Search for the cell housing the specified text and yield its [X, Y] center coordinate. 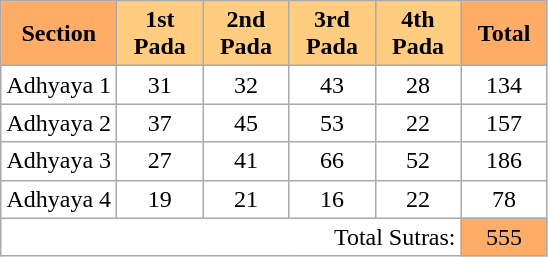
Total [504, 34]
19 [160, 199]
37 [160, 123]
32 [246, 85]
1st Pada [160, 34]
43 [332, 85]
28 [418, 85]
16 [332, 199]
53 [332, 123]
4th Pada [418, 34]
157 [504, 123]
555 [504, 237]
Total Sutras: [231, 237]
186 [504, 161]
134 [504, 85]
21 [246, 199]
3rd Pada [332, 34]
41 [246, 161]
45 [246, 123]
Adhyaya 4 [59, 199]
78 [504, 199]
27 [160, 161]
31 [160, 85]
Adhyaya 2 [59, 123]
66 [332, 161]
Adhyaya 1 [59, 85]
Section [59, 34]
2nd Pada [246, 34]
Adhyaya 3 [59, 161]
52 [418, 161]
